Find where the given text appears and provide that cell's center as (X, Y) coordinate. 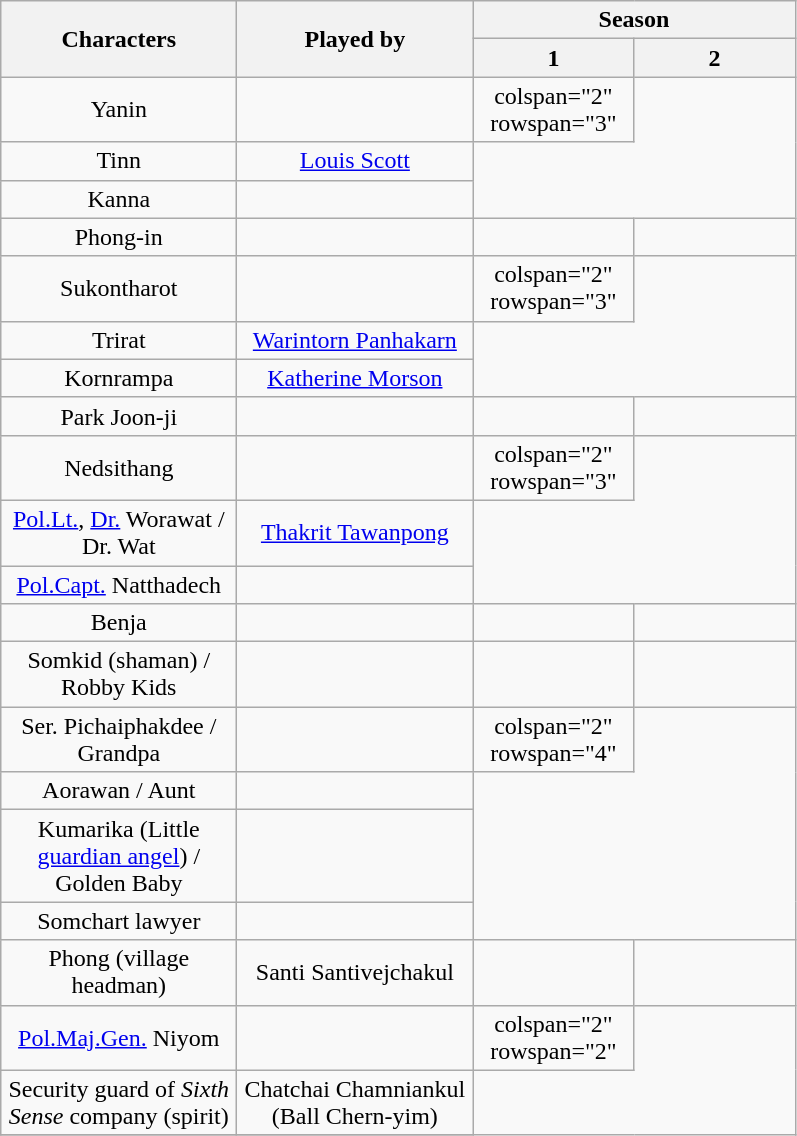
Characters (119, 39)
Phong-in (119, 237)
Sukontharot (119, 288)
Kornrampa (119, 378)
1 (554, 58)
Ser. Pichaiphakdee / Grandpa (119, 740)
Pol.Capt. Natthadech (119, 585)
Kumarika (Little guardian angel) / Golden Baby (119, 856)
Katherine Morson (355, 378)
Played by (355, 39)
Somchart lawyer (119, 921)
Louis Scott (355, 161)
Pol.Lt., Dr. Worawat / Dr. Wat (119, 532)
Somkid (shaman) /Robby Kids (119, 674)
Aorawan / Aunt (119, 791)
Pol.Maj.Gen. Niyom (119, 1038)
Yanin (119, 110)
Park Joon-ji (119, 416)
Santi Santivejchakul (355, 972)
Season (634, 20)
Trirat (119, 340)
colspan="2" rowspan="4" (554, 740)
Tinn (119, 161)
Warintorn Panhakarn (355, 340)
Kanna (119, 199)
colspan="2" rowspan="2" (554, 1038)
Security guard of Sixth Sense company (spirit) (119, 1102)
Nedsithang (119, 468)
Phong (village headman) (119, 972)
Chatchai Chamniankul(Ball Chern-yim) (355, 1102)
2 (714, 58)
Thakrit Tawanpong (355, 532)
Benja (119, 623)
